Determine the [X, Y] coordinate at the center of the cell enclosing the given text.  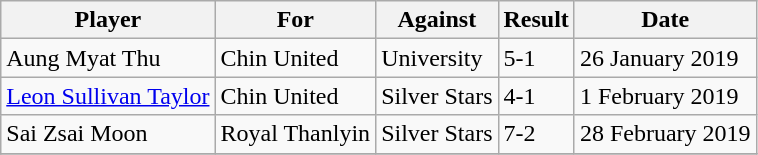
Royal Thanlyin [296, 134]
1 February 2019 [665, 96]
Result [536, 20]
28 February 2019 [665, 134]
Sai Zsai Moon [108, 134]
5-1 [536, 58]
7-2 [536, 134]
Aung Myat Thu [108, 58]
4-1 [536, 96]
26 January 2019 [665, 58]
Against [437, 20]
Leon Sullivan Taylor [108, 96]
Player [108, 20]
Date [665, 20]
University [437, 58]
For [296, 20]
